Return (x, y) of the center of cell containing provided text 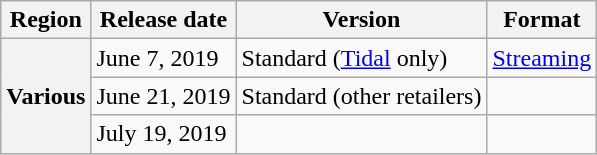
Standard (other retailers) (362, 96)
Standard (Tidal only) (362, 58)
June 21, 2019 (164, 96)
Region (46, 20)
Streaming (542, 58)
July 19, 2019 (164, 134)
Various (46, 96)
Format (542, 20)
June 7, 2019 (164, 58)
Version (362, 20)
Release date (164, 20)
